Output the (X, Y) coordinate of the center of the cell containing the given text.  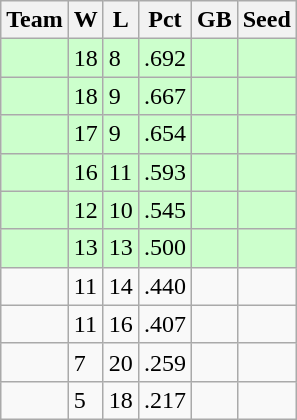
Pct (164, 20)
.217 (164, 400)
17 (86, 134)
7 (86, 362)
.654 (164, 134)
10 (120, 210)
GB (214, 20)
.545 (164, 210)
8 (120, 58)
20 (120, 362)
Seed (266, 20)
.667 (164, 96)
14 (120, 286)
L (120, 20)
12 (86, 210)
.593 (164, 172)
Team (35, 20)
.407 (164, 324)
.500 (164, 248)
.692 (164, 58)
5 (86, 400)
.440 (164, 286)
W (86, 20)
.259 (164, 362)
